Detect which cell encompasses the target text, then output its (x, y) center coordinate. 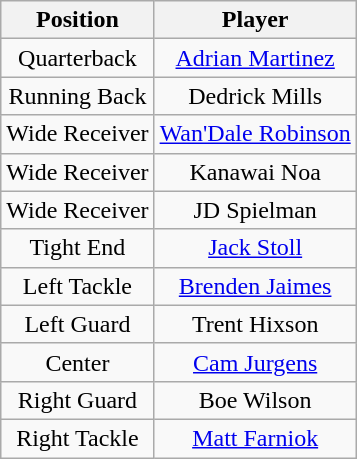
Left Guard (78, 324)
Player (255, 20)
Jack Stoll (255, 248)
Quarterback (78, 58)
Brenden Jaimes (255, 286)
Right Tackle (78, 438)
Running Back (78, 96)
Trent Hixson (255, 324)
Tight End (78, 248)
Cam Jurgens (255, 362)
Dedrick Mills (255, 96)
Boe Wilson (255, 400)
Right Guard (78, 400)
Adrian Martinez (255, 58)
Center (78, 362)
JD Spielman (255, 210)
Wan'Dale Robinson (255, 134)
Matt Farniok (255, 438)
Kanawai Noa (255, 172)
Left Tackle (78, 286)
Position (78, 20)
